Detect which cell encompasses the target text, then output its (x, y) center coordinate. 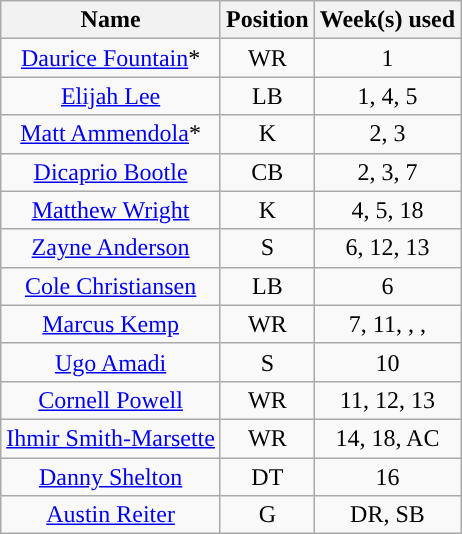
Matthew Wright (111, 210)
4, 5, 18 (387, 210)
10 (387, 362)
Marcus Kemp (111, 324)
11, 12, 13 (387, 400)
Zayne Anderson (111, 248)
Austin Reiter (111, 515)
2, 3, 7 (387, 172)
Week(s) used (387, 20)
Ihmir Smith-Marsette (111, 438)
Position (267, 20)
6 (387, 286)
Elijah Lee (111, 96)
Danny Shelton (111, 477)
Cornell Powell (111, 400)
Daurice Fountain* (111, 58)
Name (111, 20)
1 (387, 58)
Matt Ammendola* (111, 134)
14, 18, AC (387, 438)
Ugo Amadi (111, 362)
6, 12, 13 (387, 248)
16 (387, 477)
1, 4, 5 (387, 96)
Cole Christiansen (111, 286)
Dicaprio Bootle (111, 172)
DT (267, 477)
DR, SB (387, 515)
CB (267, 172)
G (267, 515)
7, 11, , , (387, 324)
2, 3 (387, 134)
